Search for the cell housing the specified text and yield its (x, y) center coordinate. 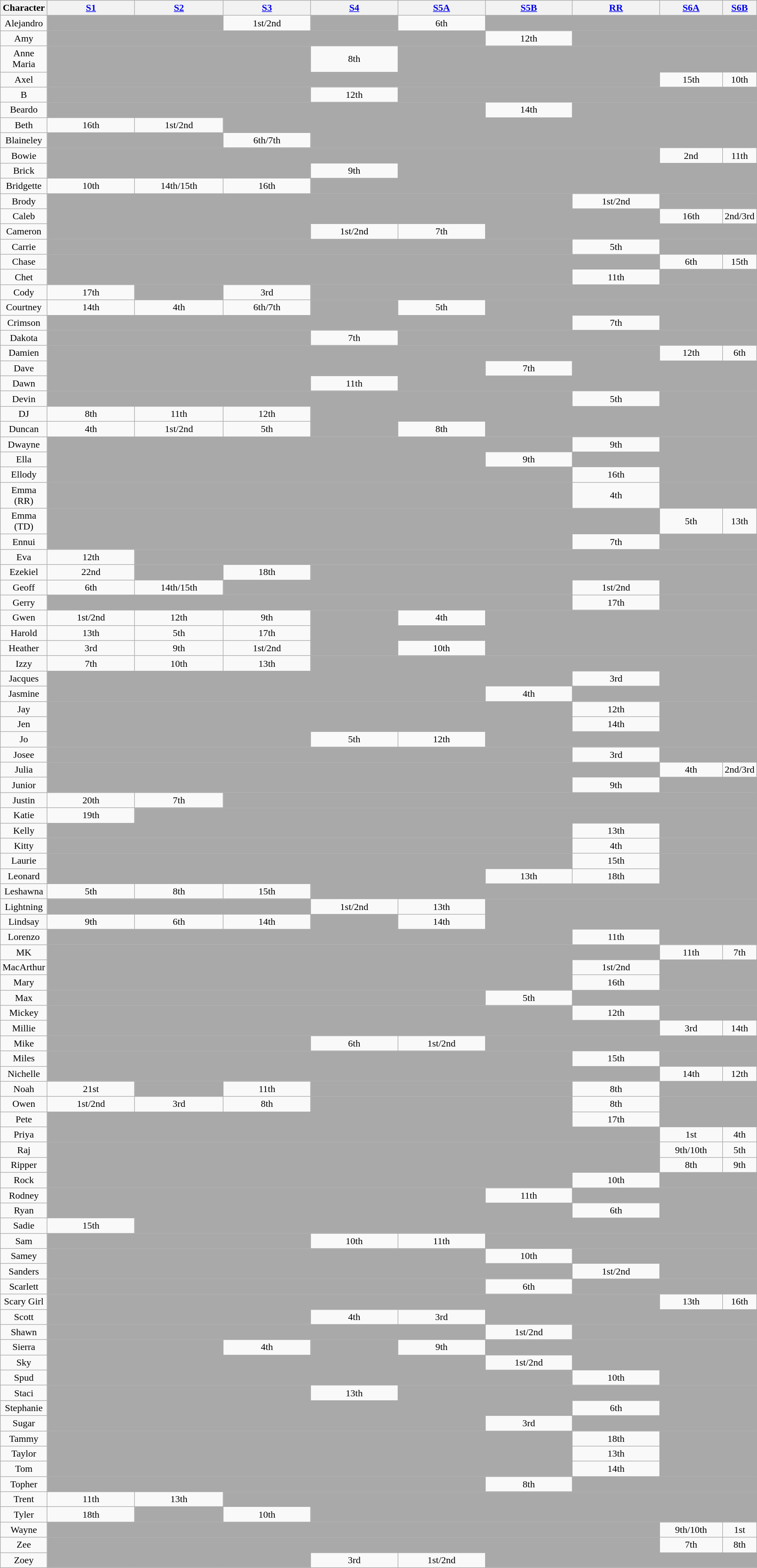
Stephanie (24, 1408)
Shawn (24, 1332)
Jacques (24, 678)
2nd (691, 155)
Lorenzo (24, 937)
Zoey (24, 1560)
Crimson (24, 323)
Julia (24, 770)
22nd (91, 572)
Sugar (24, 1423)
Spud (24, 1378)
Scary Girl (24, 1302)
Kitty (24, 846)
Jay (24, 709)
Lightning (24, 906)
Dakota (24, 338)
DJ (24, 414)
S6A (691, 8)
Rock (24, 1180)
Ezekiel (24, 572)
Wayne (24, 1530)
Eva (24, 557)
Ennui (24, 542)
Tammy (24, 1439)
S6B (739, 8)
Dawn (24, 383)
Jen (24, 724)
Staci (24, 1393)
Nichelle (24, 1074)
Pete (24, 1119)
S2 (179, 8)
Raj (24, 1150)
Mary (24, 983)
Axel (24, 79)
Sky (24, 1362)
Dwayne (24, 444)
Sadie (24, 1226)
20th (91, 800)
Rodney (24, 1195)
Heather (24, 648)
Justin (24, 800)
Josee (24, 755)
Tom (24, 1469)
Cameron (24, 232)
21st (91, 1089)
Sam (24, 1241)
19th (91, 815)
Kelly (24, 831)
Laurie (24, 861)
RR (616, 8)
Jo (24, 739)
MK (24, 952)
Katie (24, 815)
Topher (24, 1484)
Priya (24, 1134)
Chase (24, 262)
Owen (24, 1104)
Carrie (24, 247)
Beth (24, 125)
Jasmine (24, 694)
Caleb (24, 216)
Izzy (24, 663)
S1 (91, 8)
Chet (24, 277)
Samey (24, 1256)
Brick (24, 170)
Anne Maria (24, 59)
Trent (24, 1499)
Damien (24, 353)
Scott (24, 1317)
Lindsay (24, 922)
Taylor (24, 1454)
Bridgette (24, 186)
Max (24, 998)
Leshawna (24, 891)
Emma (RR) (24, 495)
S5A (442, 8)
Beardo (24, 110)
B (24, 95)
Duncan (24, 429)
S5B (529, 8)
Leonard (24, 876)
Cody (24, 292)
Mickey (24, 1013)
Harold (24, 633)
Ellody (24, 475)
Courtney (24, 307)
Zee (24, 1545)
Ryan (24, 1211)
Gwen (24, 618)
Character (24, 8)
Emma (TD) (24, 521)
Millie (24, 1028)
Mike (24, 1043)
MacArthur (24, 967)
Ripper (24, 1165)
Blaineley (24, 140)
Ella (24, 460)
Dave (24, 368)
Scarlett (24, 1287)
Tyler (24, 1514)
Alejandro (24, 23)
Geoff (24, 587)
S4 (355, 8)
Brody (24, 201)
Sierra (24, 1347)
Sanders (24, 1271)
S3 (267, 8)
Miles (24, 1059)
Bowie (24, 155)
Noah (24, 1089)
Gerry (24, 603)
Amy (24, 38)
Junior (24, 785)
Devin (24, 398)
